Determine the [X, Y] coordinate at the center of the cell enclosing the given text.  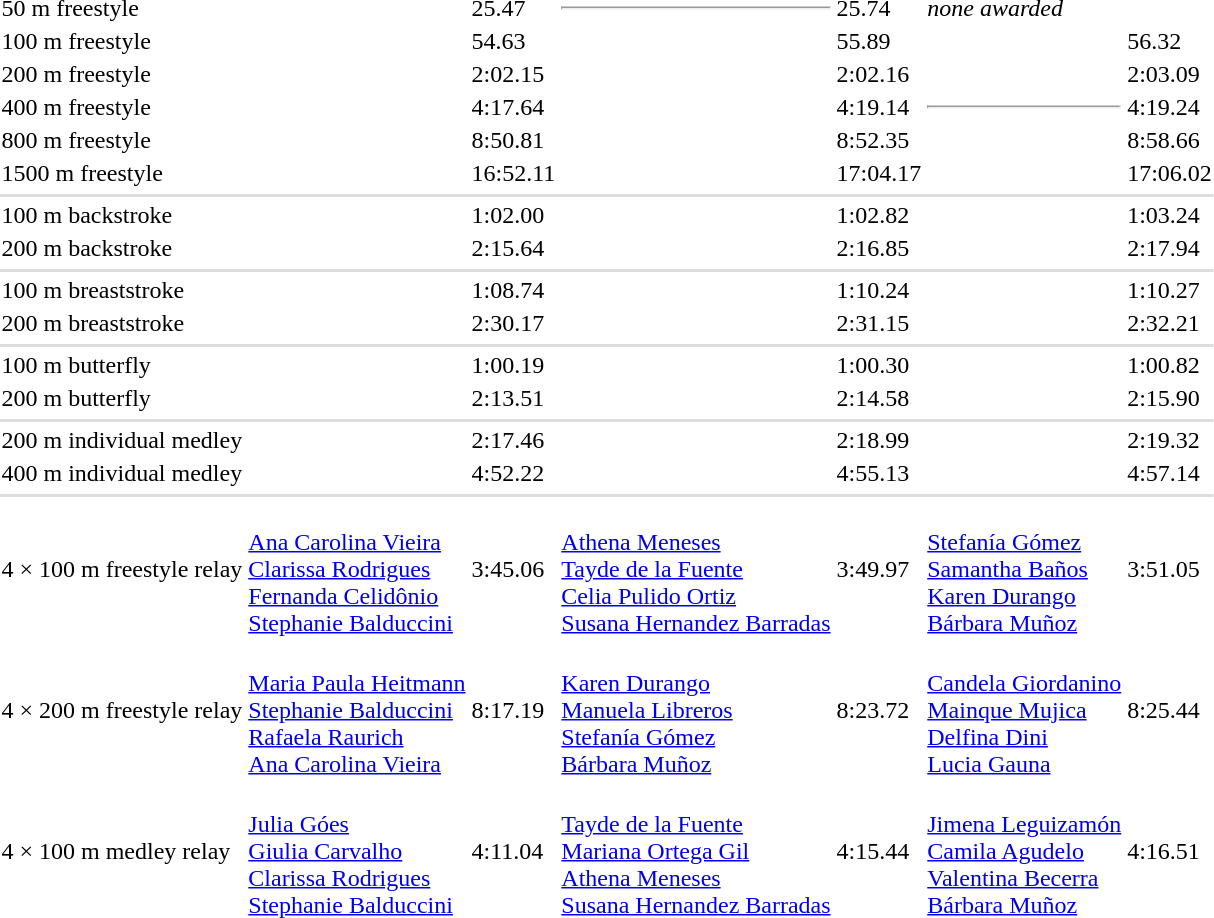
4:57.14 [1170, 473]
4:52.22 [514, 473]
8:25.44 [1170, 710]
55.89 [879, 41]
2:19.32 [1170, 440]
2:13.51 [514, 398]
Karen DurangoManuela LibrerosStefanía GómezBárbara Muñoz [696, 710]
1:00.82 [1170, 365]
17:06.02 [1170, 173]
200 m freestyle [122, 74]
54.63 [514, 41]
2:02.15 [514, 74]
100 m backstroke [122, 215]
1:10.27 [1170, 290]
2:14.58 [879, 398]
4 × 100 m freestyle relay [122, 569]
1:02.00 [514, 215]
8:17.19 [514, 710]
2:17.46 [514, 440]
2:03.09 [1170, 74]
200 m individual medley [122, 440]
1:03.24 [1170, 215]
16:52.11 [514, 173]
1:02.82 [879, 215]
100 m breaststroke [122, 290]
400 m individual medley [122, 473]
1:08.74 [514, 290]
4:17.64 [514, 107]
1500 m freestyle [122, 173]
2:16.85 [879, 248]
2:30.17 [514, 323]
1:10.24 [879, 290]
200 m backstroke [122, 248]
2:17.94 [1170, 248]
Ana Carolina VieiraClarissa RodriguesFernanda CelidônioStephanie Balduccini [357, 569]
56.32 [1170, 41]
4:55.13 [879, 473]
2:15.90 [1170, 398]
4:19.24 [1170, 107]
4 × 200 m freestyle relay [122, 710]
200 m breaststroke [122, 323]
8:23.72 [879, 710]
1:00.30 [879, 365]
200 m butterfly [122, 398]
8:52.35 [879, 140]
2:18.99 [879, 440]
2:02.16 [879, 74]
Candela GiordaninoMainque MujicaDelfina DiniLucia Gauna [1024, 710]
8:50.81 [514, 140]
Maria Paula HeitmannStephanie BalducciniRafaela RaurichAna Carolina Vieira [357, 710]
4:19.14 [879, 107]
Stefanía GómezSamantha BañosKaren DurangoBárbara Muñoz [1024, 569]
100 m freestyle [122, 41]
3:49.97 [879, 569]
1:00.19 [514, 365]
17:04.17 [879, 173]
100 m butterfly [122, 365]
400 m freestyle [122, 107]
2:15.64 [514, 248]
2:32.21 [1170, 323]
8:58.66 [1170, 140]
3:45.06 [514, 569]
3:51.05 [1170, 569]
2:31.15 [879, 323]
800 m freestyle [122, 140]
Athena MenesesTayde de la FuenteCelia Pulido OrtizSusana Hernandez Barradas [696, 569]
